Locate the cell with the specified text and output its [X, Y] center coordinate. 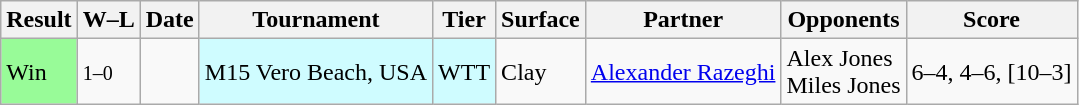
Alexander Razeghi [683, 72]
Tier [464, 20]
Clay [541, 72]
Alex Jones Miles Jones [844, 72]
W–L [108, 20]
Score [992, 20]
Result [39, 20]
WTT [464, 72]
1–0 [108, 72]
6–4, 4–6, [10–3] [992, 72]
M15 Vero Beach, USA [316, 72]
Win [39, 72]
Date [170, 20]
Tournament [316, 20]
Surface [541, 20]
Opponents [844, 20]
Partner [683, 20]
